Determine the [X, Y] coordinate at the center of the cell enclosing the given text.  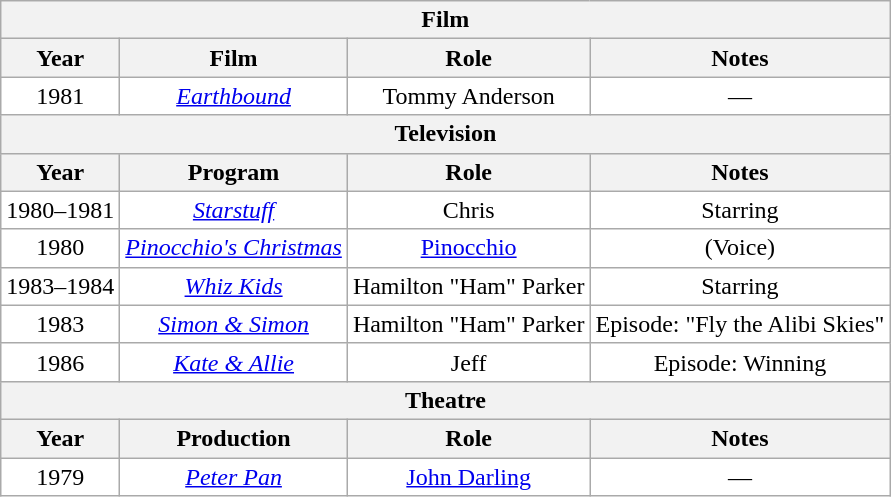
Production [234, 438]
Theatre [446, 400]
Episode: "Fly the Alibi Skies" [740, 324]
1983 [60, 324]
John Darling [468, 477]
Simon & Simon [234, 324]
Tommy Anderson [468, 96]
1986 [60, 362]
Kate & Allie [234, 362]
Television [446, 134]
Program [234, 172]
Peter Pan [234, 477]
(Voice) [740, 248]
Starstuff [234, 210]
Pinocchio's Christmas [234, 248]
Episode: Winning [740, 362]
1980 [60, 248]
Jeff [468, 362]
Earthbound [234, 96]
1980–1981 [60, 210]
Whiz Kids [234, 286]
1979 [60, 477]
Chris [468, 210]
1983–1984 [60, 286]
Pinocchio [468, 248]
1981 [60, 96]
